Capture the cell that displays the provided text and extract its [x, y] central coordinate. 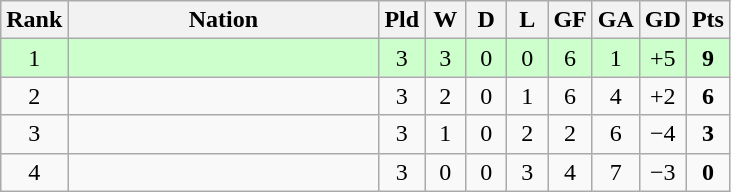
D [486, 20]
GD [662, 20]
GA [616, 20]
Pts [708, 20]
Rank [34, 20]
−4 [662, 134]
Pld [402, 20]
9 [708, 58]
GF [570, 20]
L [528, 20]
+2 [662, 96]
Nation [224, 20]
+5 [662, 58]
−3 [662, 172]
7 [616, 172]
W [446, 20]
